Return [X, Y] of the center of cell containing provided text 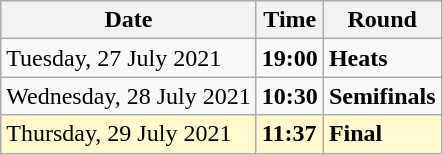
11:37 [290, 134]
Heats [382, 58]
Final [382, 134]
Tuesday, 27 July 2021 [129, 58]
Date [129, 20]
Semifinals [382, 96]
Wednesday, 28 July 2021 [129, 96]
Time [290, 20]
Round [382, 20]
10:30 [290, 96]
19:00 [290, 58]
Thursday, 29 July 2021 [129, 134]
